Determine the [x, y] coordinate at the center of the cell enclosing the given text.  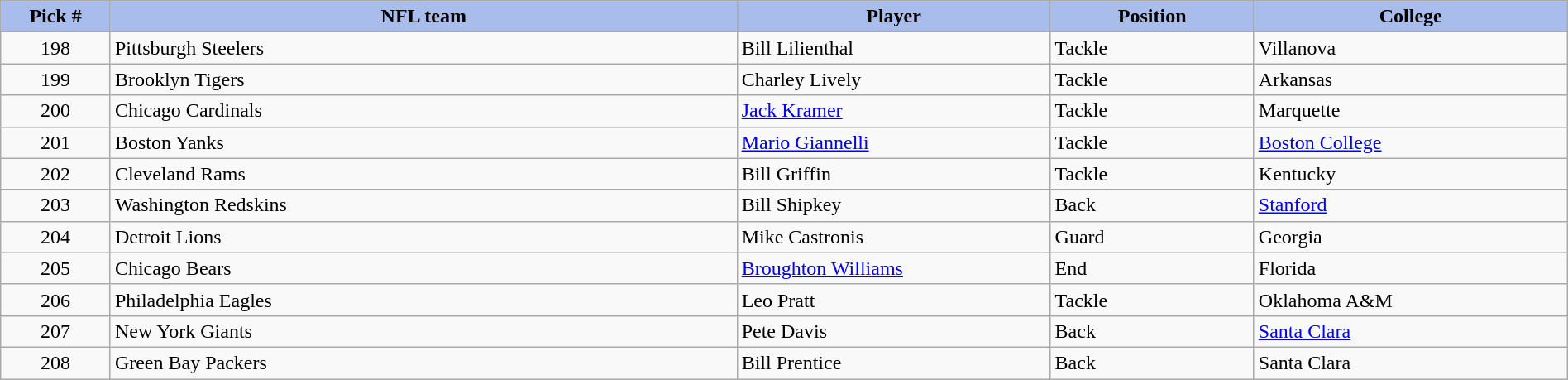
Jack Kramer [893, 111]
207 [56, 331]
End [1152, 268]
New York Giants [423, 331]
Charley Lively [893, 79]
Broughton Williams [893, 268]
Villanova [1411, 48]
200 [56, 111]
Leo Pratt [893, 300]
198 [56, 48]
Pete Davis [893, 331]
Washington Redskins [423, 205]
Bill Lilienthal [893, 48]
201 [56, 142]
Mario Giannelli [893, 142]
Marquette [1411, 111]
Bill Prentice [893, 363]
Kentucky [1411, 174]
199 [56, 79]
NFL team [423, 17]
Player [893, 17]
208 [56, 363]
College [1411, 17]
204 [56, 237]
205 [56, 268]
202 [56, 174]
Detroit Lions [423, 237]
203 [56, 205]
Pittsburgh Steelers [423, 48]
Position [1152, 17]
Chicago Cardinals [423, 111]
Bill Shipkey [893, 205]
206 [56, 300]
Florida [1411, 268]
Oklahoma A&M [1411, 300]
Arkansas [1411, 79]
Brooklyn Tigers [423, 79]
Stanford [1411, 205]
Mike Castronis [893, 237]
Bill Griffin [893, 174]
Green Bay Packers [423, 363]
Boston College [1411, 142]
Guard [1152, 237]
Georgia [1411, 237]
Philadelphia Eagles [423, 300]
Cleveland Rams [423, 174]
Chicago Bears [423, 268]
Boston Yanks [423, 142]
Pick # [56, 17]
